Search for the cell housing the specified text and yield its (x, y) center coordinate. 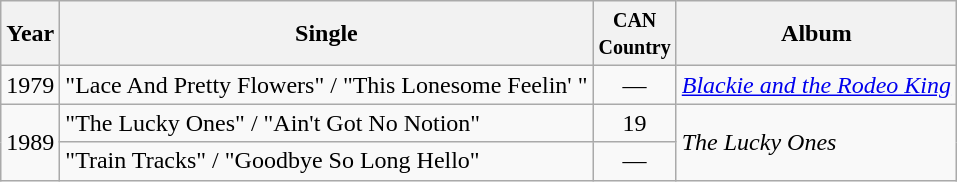
1989 (30, 142)
19 (634, 123)
Blackie and the Rodeo King (816, 85)
CAN Country (634, 34)
Single (326, 34)
"Lace And Pretty Flowers" / "This Lonesome Feelin' " (326, 85)
"Train Tracks" / "Goodbye So Long Hello" (326, 161)
1979 (30, 85)
The Lucky Ones (816, 142)
Album (816, 34)
"The Lucky Ones" / "Ain't Got No Notion" (326, 123)
Year (30, 34)
